From the cell containing the given text, extract its center point as (x, y) coordinate. 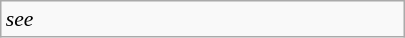
see (203, 19)
